Find where the given text appears and provide that cell's center as (x, y) coordinate. 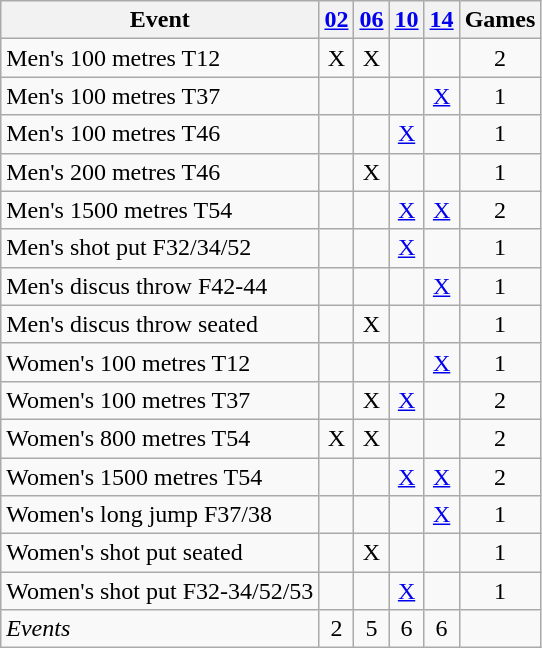
Men's shot put F32/34/52 (160, 248)
10 (406, 20)
Event (160, 20)
Men's 200 metres T46 (160, 172)
Women's 800 metres T54 (160, 438)
5 (372, 629)
Men's 1500 metres T54 (160, 210)
Women's 100 metres T12 (160, 362)
Games (500, 20)
Men's 100 metres T37 (160, 96)
06 (372, 20)
Women's long jump F37/38 (160, 515)
Women's shot put F32-34/52/53 (160, 591)
Men's discus throw seated (160, 324)
Women's 100 metres T37 (160, 400)
Men's 100 metres T12 (160, 58)
Events (160, 629)
Women's shot put seated (160, 553)
Men's 100 metres T46 (160, 134)
Women's 1500 metres T54 (160, 477)
Men's discus throw F42-44 (160, 286)
02 (336, 20)
14 (442, 20)
